Return the (x, y) coordinate for the center point of the cell that contains the specified text.  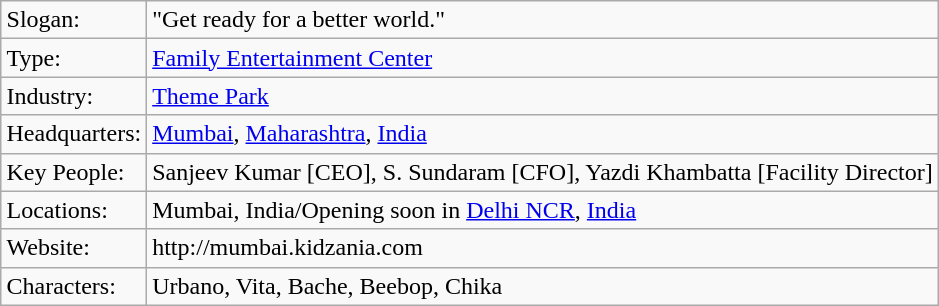
Key People: (74, 172)
Slogan: (74, 20)
Industry: (74, 96)
Website: (74, 248)
Urbano, Vita, Bache, Beebop, Chika (543, 286)
Locations: (74, 210)
Theme Park (543, 96)
Mumbai, Maharashtra, India (543, 134)
Sanjeev Kumar [CEO], S. Sundaram [CFO], Yazdi Khambatta [Facility Director] (543, 172)
Mumbai, India/Opening soon in Delhi NCR, India (543, 210)
Family Entertainment Center (543, 58)
Headquarters: (74, 134)
"Get ready for a better world." (543, 20)
Characters: (74, 286)
http://mumbai.kidzania.com (543, 248)
Type: (74, 58)
